Identify which cell holds the provided text, then report its [X, Y] central coordinate. 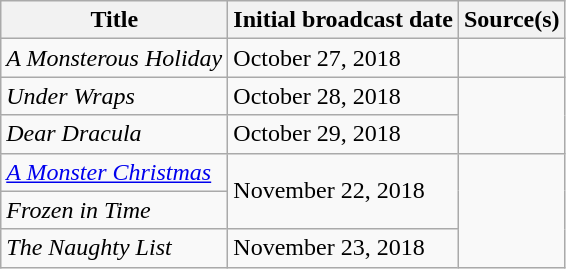
Source(s) [512, 20]
Under Wraps [114, 96]
October 28, 2018 [344, 96]
Initial broadcast date [344, 20]
October 27, 2018 [344, 58]
Dear Dracula [114, 134]
The Naughty List [114, 248]
October 29, 2018 [344, 134]
Title [114, 20]
A Monsterous Holiday [114, 58]
Frozen in Time [114, 210]
A Monster Christmas [114, 172]
November 23, 2018 [344, 248]
November 22, 2018 [344, 191]
